For the text-containing cell, return its midpoint in [X, Y] coordinate format. 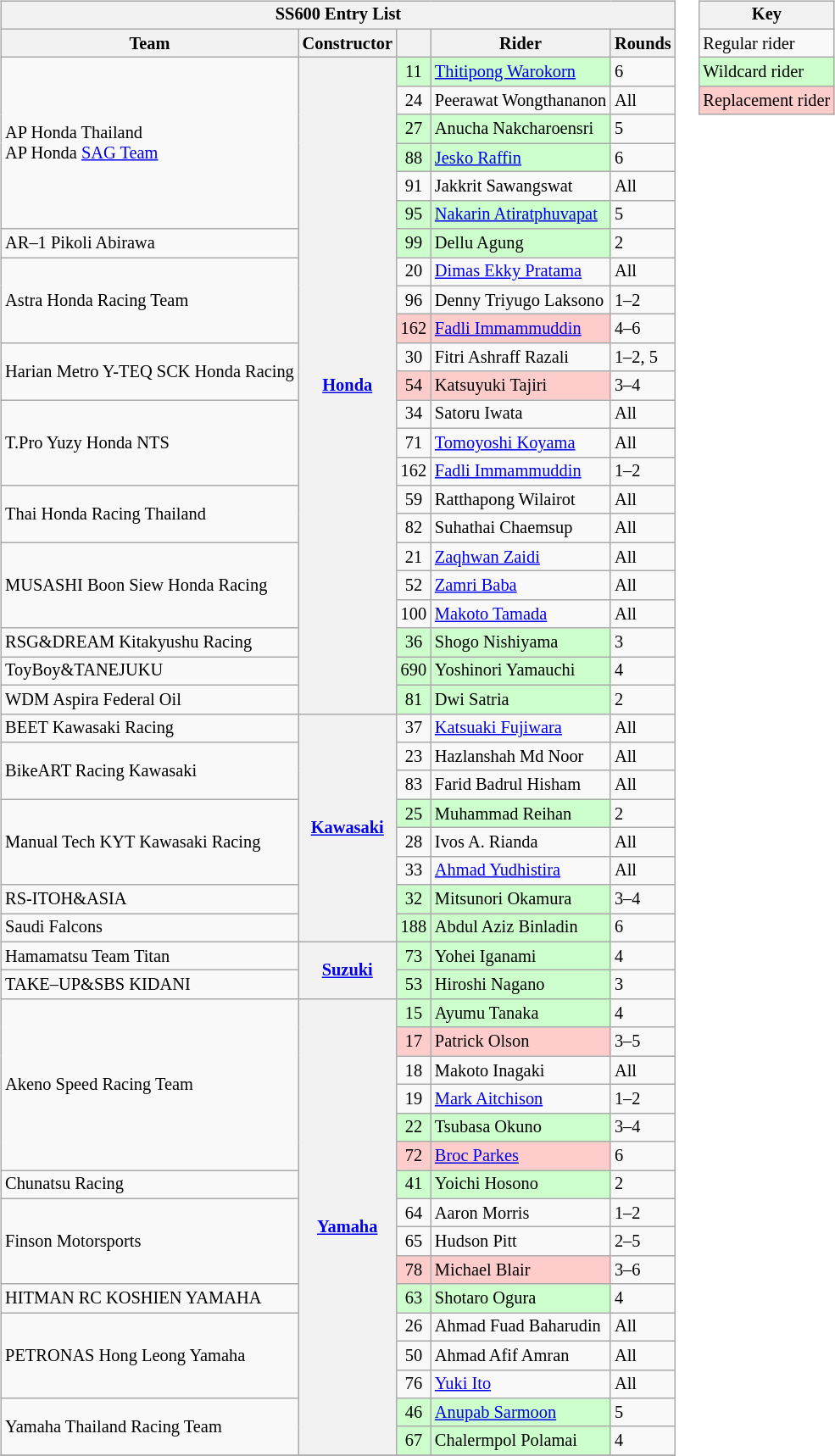
TAKE–UP&SBS KIDANI [149, 985]
Muhammad Reihan [520, 814]
99 [414, 243]
96 [414, 300]
Mitsunori Okamura [520, 899]
95 [414, 214]
Yuki Ito [520, 1384]
Patrick Olson [520, 1042]
73 [414, 956]
50 [414, 1355]
MUSASHI Boon Siew Honda Racing [149, 585]
65 [414, 1242]
Honda [348, 386]
71 [414, 442]
25 [414, 814]
20 [414, 272]
Makoto Inagaki [520, 1070]
Katsuyuki Tajiri [520, 386]
Dellu Agung [520, 243]
Rider [520, 43]
91 [414, 186]
T.Pro Yuzy Honda NTS [149, 442]
Shogo Nishiyama [520, 642]
690 [414, 671]
Rounds [643, 43]
Yamaha [348, 1227]
82 [414, 528]
Nakarin Atiratphuvapat [520, 214]
Saudi Falcons [149, 928]
Suhathai Chaemsup [520, 528]
Astra Honda Racing Team [149, 300]
64 [414, 1213]
17 [414, 1042]
Yoichi Hosono [520, 1185]
Ahmad Fuad Baharudin [520, 1327]
18 [414, 1070]
33 [414, 870]
Aaron Morris [520, 1213]
PETRONAS Hong Leong Yamaha [149, 1356]
59 [414, 500]
21 [414, 557]
Jakkrit Sawangswat [520, 186]
Shotaro Ogura [520, 1298]
RS-ITOH&ASIA [149, 899]
AP Honda ThailandAP Honda SAG Team [149, 143]
83 [414, 785]
63 [414, 1298]
Ahmad Yudhistira [520, 870]
36 [414, 642]
76 [414, 1384]
Hudson Pitt [520, 1242]
23 [414, 757]
46 [414, 1413]
41 [414, 1185]
11 [414, 72]
Hazlanshah Md Noor [520, 757]
Yamaha Thailand Racing Team [149, 1427]
53 [414, 985]
Hamamatsu Team Titan [149, 956]
RSG&DREAM Kitakyushu Racing [149, 642]
HITMAN RC KOSHIEN YAMAHA [149, 1298]
54 [414, 386]
Dwi Satria [520, 699]
Constructor [348, 43]
SS600 Entry List [337, 15]
88 [414, 158]
Denny Triyugo Laksono [520, 300]
Ratthapong Wilairot [520, 500]
Peerawat Wongthananon [520, 101]
2–5 [643, 1242]
Regular rider [767, 43]
Suzuki [348, 970]
Replacement rider [767, 101]
ToyBoy&TANEJUKU [149, 671]
Zamri Baba [520, 586]
4–6 [643, 329]
27 [414, 129]
Kawasaki [348, 827]
Tomoyoshi Koyama [520, 442]
Anupab Sarmoon [520, 1413]
AR–1 Pikoli Abirawa [149, 243]
22 [414, 1127]
Finson Motorsports [149, 1241]
67 [414, 1441]
Hiroshi Nagano [520, 985]
30 [414, 358]
Satoru Iwata [520, 414]
3–5 [643, 1042]
Harian Metro Y-TEQ SCK Honda Racing [149, 371]
Wildcard rider [767, 72]
Chunatsu Racing [149, 1185]
32 [414, 899]
Farid Badrul Hisham [520, 785]
Yoshinori Yamauchi [520, 671]
100 [414, 614]
Zaqhwan Zaidi [520, 557]
Chalermpol Polamai [520, 1441]
Ahmad Afif Amran [520, 1355]
Jesko Raffin [520, 158]
Mark Aitchison [520, 1099]
Tsubasa Okuno [520, 1127]
Dimas Ekky Pratama [520, 272]
15 [414, 1014]
72 [414, 1156]
Thai Honda Racing Thailand [149, 514]
78 [414, 1270]
19 [414, 1099]
34 [414, 414]
Fitri Ashraff Razali [520, 358]
Abdul Aziz Binladin [520, 928]
Michael Blair [520, 1270]
Yohei Iganami [520, 956]
188 [414, 928]
24 [414, 101]
Ayumu Tanaka [520, 1014]
Akeno Speed Racing Team [149, 1085]
37 [414, 728]
26 [414, 1327]
3–6 [643, 1270]
Team [149, 43]
1–2, 5 [643, 358]
BikeART Racing Kawasaki [149, 771]
52 [414, 586]
28 [414, 842]
Anucha Nakcharoensri [520, 129]
Manual Tech KYT Kawasaki Racing [149, 842]
Broc Parkes [520, 1156]
Ivos A. Rianda [520, 842]
WDM Aspira Federal Oil [149, 699]
Thitipong Warokorn [520, 72]
BEET Kawasaki Racing [149, 728]
Key [767, 15]
Katsuaki Fujiwara [520, 728]
81 [414, 699]
Makoto Tamada [520, 614]
